Provide the [X, Y] coordinate of the cell's center where the given text is located.  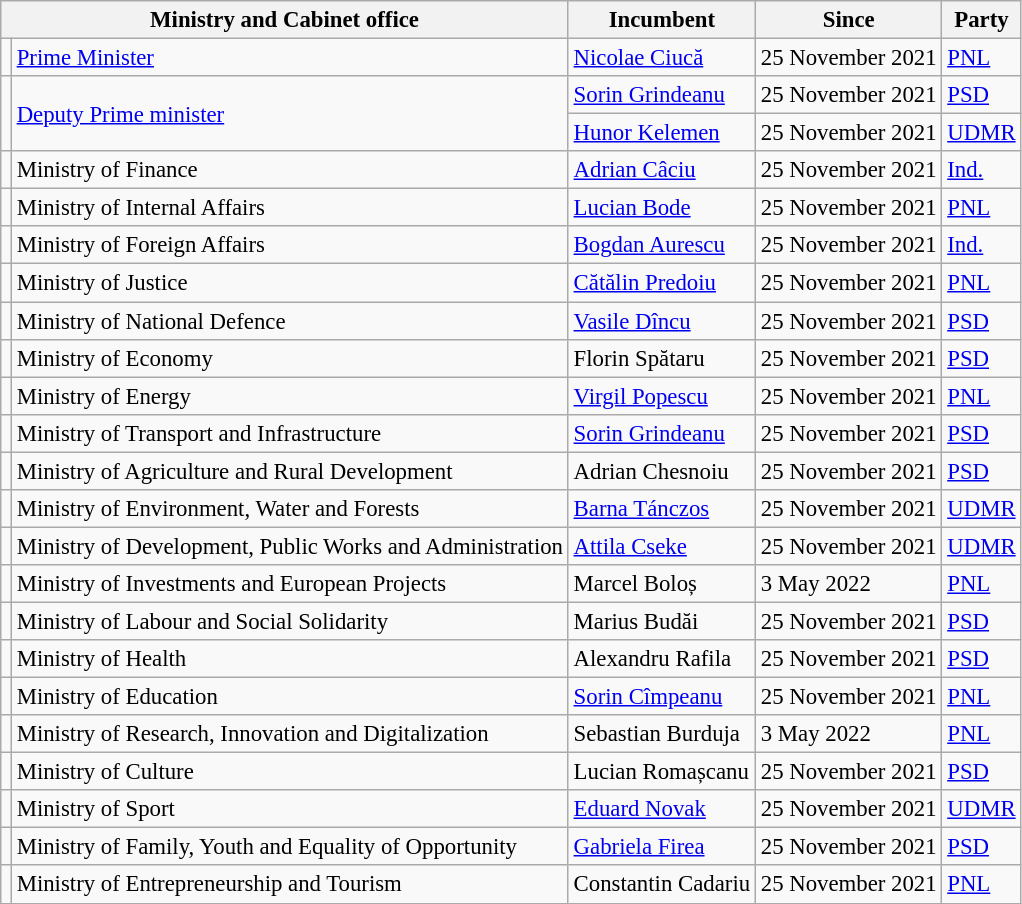
Ministry of Health [290, 659]
Constantin Cadariu [662, 885]
Eduard Novak [662, 809]
Cătălin Predoiu [662, 283]
Marius Budăi [662, 621]
Sebastian Burduja [662, 734]
Prime Minister [290, 58]
Since [848, 20]
Ministry of Internal Affairs [290, 208]
Virgil Popescu [662, 396]
Ministry of National Defence [290, 321]
Gabriela Firea [662, 847]
Ministry of Transport and Infrastructure [290, 433]
Ministry of Agriculture and Rural Development [290, 471]
Ministry of Finance [290, 170]
Nicolae Ciucă [662, 58]
Deputy Prime minister [290, 114]
Ministry of Research, Innovation and Digitalization [290, 734]
Ministry of Development, Public Works and Administration [290, 546]
Adrian Câciu [662, 170]
Florin Spătaru [662, 358]
Ministry of Family, Youth and Equality of Opportunity [290, 847]
Ministry of Labour and Social Solidarity [290, 621]
Hunor Kelemen [662, 133]
Bogdan Aurescu [662, 245]
Barna Tánczos [662, 509]
Ministry of Investments and European Projects [290, 584]
Lucian Bode [662, 208]
Ministry and Cabinet office [285, 20]
Incumbent [662, 20]
Lucian Romașcanu [662, 772]
Ministry of Education [290, 697]
Ministry of Culture [290, 772]
Ministry of Foreign Affairs [290, 245]
Adrian Chesnoiu [662, 471]
Ministry of Justice [290, 283]
Ministry of Sport [290, 809]
Vasile Dîncu [662, 321]
Marcel Boloș [662, 584]
Ministry of Environment, Water and Forests [290, 509]
Ministry of Entrepreneurship and Tourism [290, 885]
Ministry of Energy [290, 396]
Ministry of Economy [290, 358]
Party [982, 20]
Sorin Cîmpeanu [662, 697]
Alexandru Rafila [662, 659]
Attila Cseke [662, 546]
